Scan for the cell matching the given text and deliver its [X, Y] coordinate at center. 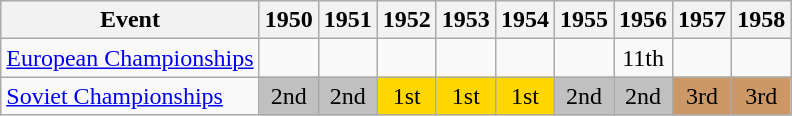
1951 [348, 20]
Soviet Championships [130, 96]
1952 [406, 20]
11th [644, 58]
1953 [466, 20]
1956 [644, 20]
Event [130, 20]
European Championships [130, 58]
1955 [584, 20]
1957 [702, 20]
1950 [288, 20]
1958 [762, 20]
1954 [524, 20]
